Pinpoint the cell where the given text exists, returning its [x, y] midpoint coordinate. 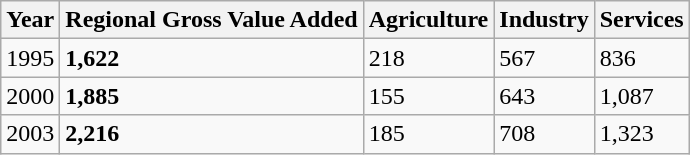
Regional Gross Value Added [212, 20]
Agriculture [428, 20]
567 [544, 58]
Year [30, 20]
1,885 [212, 96]
836 [642, 58]
1,622 [212, 58]
2003 [30, 134]
708 [544, 134]
1,087 [642, 96]
2000 [30, 96]
1995 [30, 58]
185 [428, 134]
Industry [544, 20]
643 [544, 96]
155 [428, 96]
218 [428, 58]
Services [642, 20]
2,216 [212, 134]
1,323 [642, 134]
